Search for the cell housing the specified text and yield its [X, Y] center coordinate. 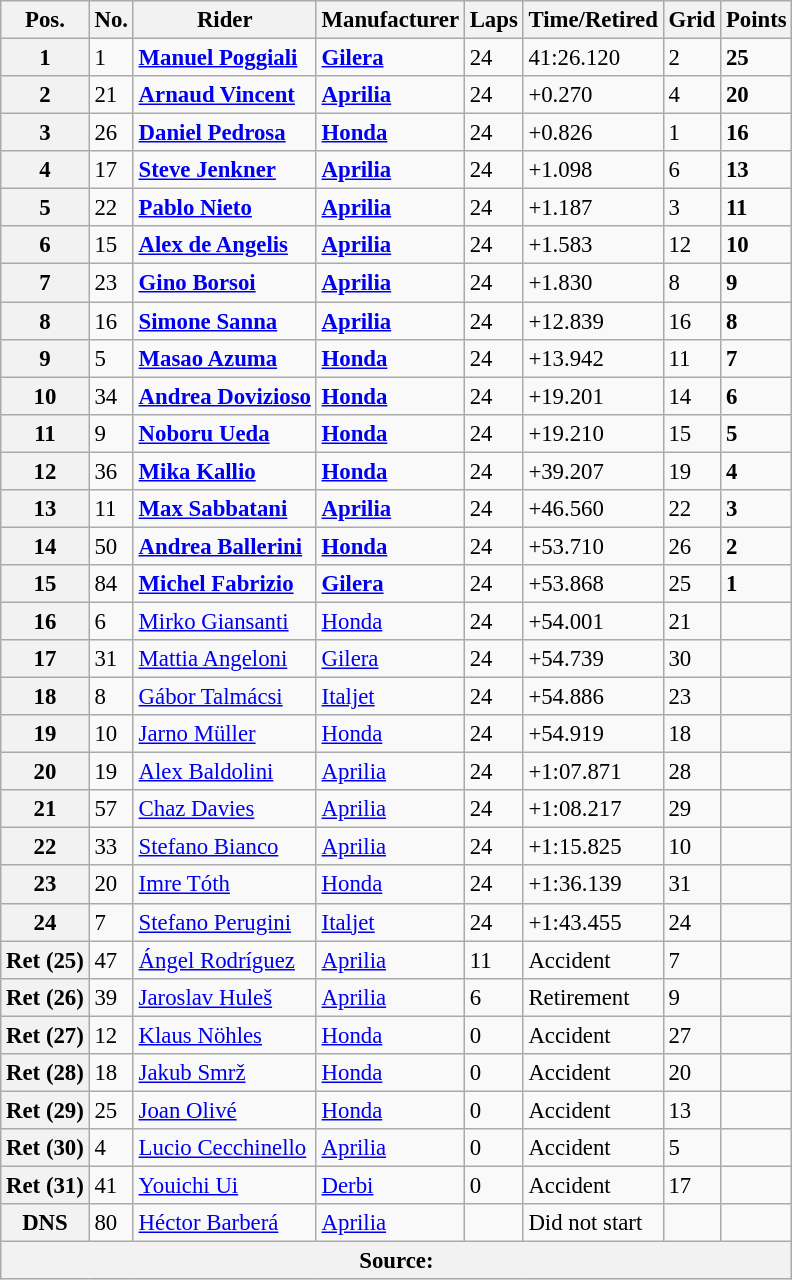
Klaus Nöhles [224, 1035]
84 [111, 584]
Daniel Pedrosa [224, 133]
Mirko Giansanti [224, 621]
Chaz Davies [224, 809]
Mattia Angeloni [224, 659]
50 [111, 546]
+53.710 [593, 546]
Time/Retired [593, 20]
Arnaud Vincent [224, 95]
Ret (30) [45, 1148]
Ret (29) [45, 1110]
Ret (25) [45, 960]
+1.830 [593, 283]
Laps [494, 20]
+54.886 [593, 697]
+46.560 [593, 509]
Points [756, 20]
DNS [45, 1223]
+19.210 [593, 433]
Alex de Angelis [224, 245]
Andrea Ballerini [224, 546]
Grid [692, 20]
Ret (27) [45, 1035]
Simone Sanna [224, 321]
+1:07.871 [593, 772]
41 [111, 1185]
Stefano Bianco [224, 847]
Pablo Nieto [224, 208]
Lucio Cecchinello [224, 1148]
+1:36.139 [593, 885]
47 [111, 960]
+54.919 [593, 734]
No. [111, 20]
+0.270 [593, 95]
Stefano Perugini [224, 922]
+1.187 [593, 208]
Jarno Müller [224, 734]
Ret (26) [45, 997]
Michel Fabrizio [224, 584]
30 [692, 659]
Did not start [593, 1223]
Manufacturer [390, 20]
27 [692, 1035]
Héctor Barberá [224, 1223]
Source: [396, 1261]
Masao Azuma [224, 358]
80 [111, 1223]
+0.826 [593, 133]
29 [692, 809]
Gino Borsoi [224, 283]
33 [111, 847]
Rider [224, 20]
Noboru Ueda [224, 433]
Ángel Rodríguez [224, 960]
39 [111, 997]
+12.839 [593, 321]
Retirement [593, 997]
Jakub Smrž [224, 1073]
+1.098 [593, 170]
+1:08.217 [593, 809]
+39.207 [593, 471]
36 [111, 471]
+1:43.455 [593, 922]
Mika Kallio [224, 471]
28 [692, 772]
Joan Olivé [224, 1110]
Youichi Ui [224, 1185]
34 [111, 396]
+13.942 [593, 358]
+1:15.825 [593, 847]
Steve Jenkner [224, 170]
Max Sabbatani [224, 509]
+19.201 [593, 396]
Alex Baldolini [224, 772]
Derbi [390, 1185]
+54.001 [593, 621]
Ret (31) [45, 1185]
+1.583 [593, 245]
Pos. [45, 20]
+53.868 [593, 584]
Andrea Dovizioso [224, 396]
Gábor Talmácsi [224, 697]
Imre Tóth [224, 885]
41:26.120 [593, 58]
Ret (28) [45, 1073]
57 [111, 809]
+54.739 [593, 659]
Jaroslav Huleš [224, 997]
Manuel Poggiali [224, 58]
